Search for the cell housing the specified text and yield its (X, Y) center coordinate. 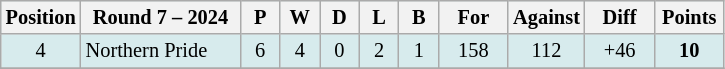
6 (260, 51)
For (474, 17)
Diff (620, 17)
Points (689, 17)
Against (546, 17)
Northern Pride (161, 51)
L (379, 17)
W (300, 17)
0 (340, 51)
Round 7 – 2024 (161, 17)
158 (474, 51)
10 (689, 51)
112 (546, 51)
2 (379, 51)
1 (419, 51)
+46 (620, 51)
B (419, 17)
D (340, 17)
Position (41, 17)
P (260, 17)
